Determine the [x, y] coordinate at the center of the cell enclosing the given text.  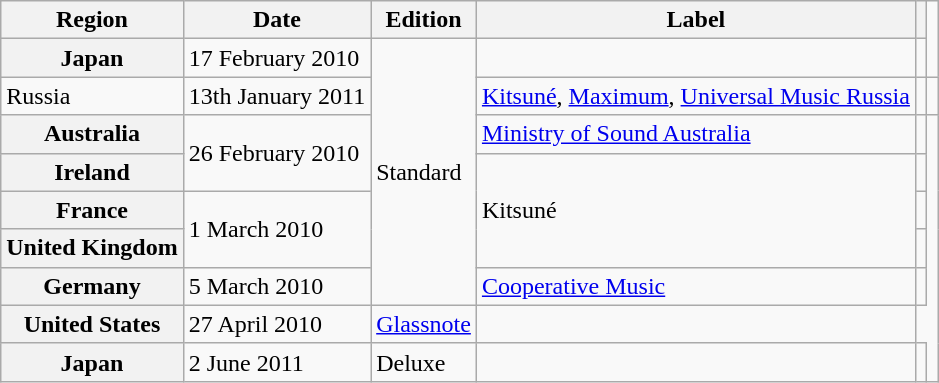
13th January 2011 [276, 96]
Russia [92, 96]
Cooperative Music [696, 286]
Glassnote [424, 324]
Ministry of Sound Australia [696, 134]
Kitsuné, Maximum, Universal Music Russia [696, 96]
Date [276, 20]
5 March 2010 [276, 286]
Germany [92, 286]
Label [696, 20]
France [92, 210]
Standard [424, 172]
Australia [92, 134]
Ireland [92, 172]
17 February 2010 [276, 58]
United States [92, 324]
United Kingdom [92, 248]
Edition [424, 20]
Deluxe [424, 362]
2 June 2011 [276, 362]
Region [92, 20]
27 April 2010 [276, 324]
26 February 2010 [276, 153]
1 March 2010 [276, 229]
Kitsuné [696, 210]
